Capture the cell that displays the provided text and extract its (X, Y) central coordinate. 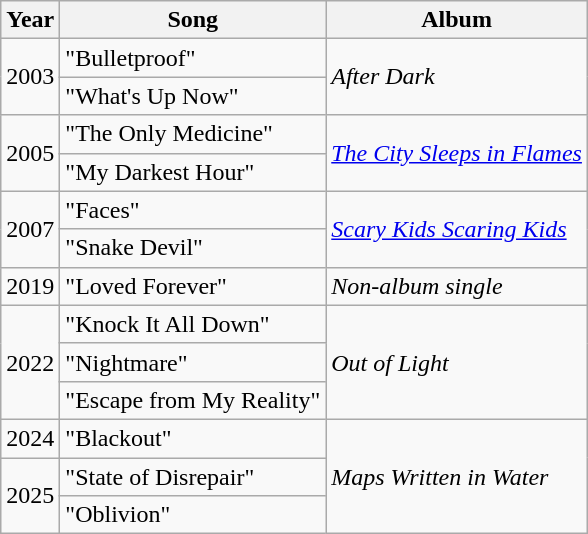
"What's Up Now" (193, 96)
Album (457, 20)
Maps Written in Water (457, 476)
2022 (30, 362)
After Dark (457, 77)
"Oblivion" (193, 515)
2003 (30, 77)
"My Darkest Hour" (193, 172)
"Escape from My Reality" (193, 400)
"Bulletproof" (193, 58)
"Faces" (193, 210)
"Knock It All Down" (193, 324)
Song (193, 20)
2025 (30, 496)
"The Only Medicine" (193, 134)
2007 (30, 229)
Scary Kids Scaring Kids (457, 229)
"Loved Forever" (193, 286)
"Nightmare" (193, 362)
2019 (30, 286)
Year (30, 20)
2024 (30, 438)
2005 (30, 153)
"State of Disrepair" (193, 477)
The City Sleeps in Flames (457, 153)
Out of Light (457, 362)
Non-album single (457, 286)
"Snake Devil" (193, 248)
"Blackout" (193, 438)
